Search for the cell housing the specified text and yield its (X, Y) center coordinate. 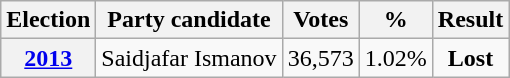
36,573 (320, 58)
2013 (48, 58)
% (396, 20)
1.02% (396, 58)
Lost (470, 58)
Result (470, 20)
Election (48, 20)
Votes (320, 20)
Saidjafar Ismanov (189, 58)
Party candidate (189, 20)
